From the cell containing the given text, extract its center point as (x, y) coordinate. 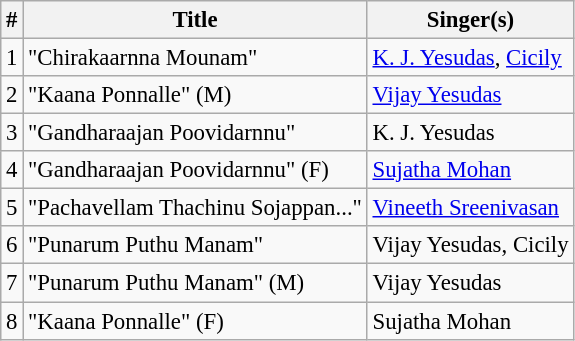
4 (12, 170)
"Gandharaajan Poovidarnnu" (F) (195, 170)
"Gandharaajan Poovidarnnu" (195, 133)
2 (12, 95)
# (12, 20)
7 (12, 283)
"Kaana Ponnalle" (F) (195, 321)
K. J. Yesudas, Cicily (470, 58)
"Kaana Ponnalle" (M) (195, 95)
Singer(s) (470, 20)
6 (12, 245)
3 (12, 133)
"Punarum Puthu Manam" (M) (195, 283)
1 (12, 58)
Vineeth Sreenivasan (470, 208)
"Chirakaarnna Mounam" (195, 58)
5 (12, 208)
Title (195, 20)
"Pachavellam Thachinu Sojappan..." (195, 208)
8 (12, 321)
"Punarum Puthu Manam" (195, 245)
Vijay Yesudas, Cicily (470, 245)
K. J. Yesudas (470, 133)
